Output the (X, Y) coordinate of the center of the cell containing the given text.  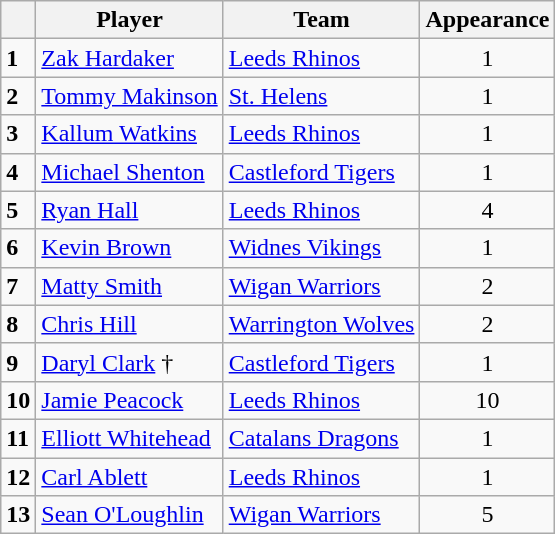
Matty Smith (130, 286)
Team (322, 20)
Kallum Watkins (130, 134)
12 (18, 477)
9 (18, 362)
St. Helens (322, 96)
Zak Hardaker (130, 58)
Catalans Dragons (322, 438)
Ryan Hall (130, 210)
Carl Ablett (130, 477)
8 (18, 324)
Elliott Whitehead (130, 438)
Michael Shenton (130, 172)
Chris Hill (130, 324)
11 (18, 438)
3 (18, 134)
Appearance (488, 20)
Jamie Peacock (130, 400)
Daryl Clark † (130, 362)
7 (18, 286)
Sean O'Loughlin (130, 515)
6 (18, 248)
Kevin Brown (130, 248)
13 (18, 515)
Widnes Vikings (322, 248)
Warrington Wolves (322, 324)
Player (130, 20)
Tommy Makinson (130, 96)
